From the cell containing the given text, extract its center point as (X, Y) coordinate. 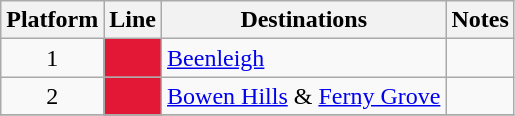
Platform (52, 20)
Destinations (304, 20)
1 (52, 58)
Bowen Hills & Ferny Grove (304, 96)
Line (133, 20)
Beenleigh (304, 58)
2 (52, 96)
Notes (480, 20)
